From the cell containing the given text, extract its center point as (x, y) coordinate. 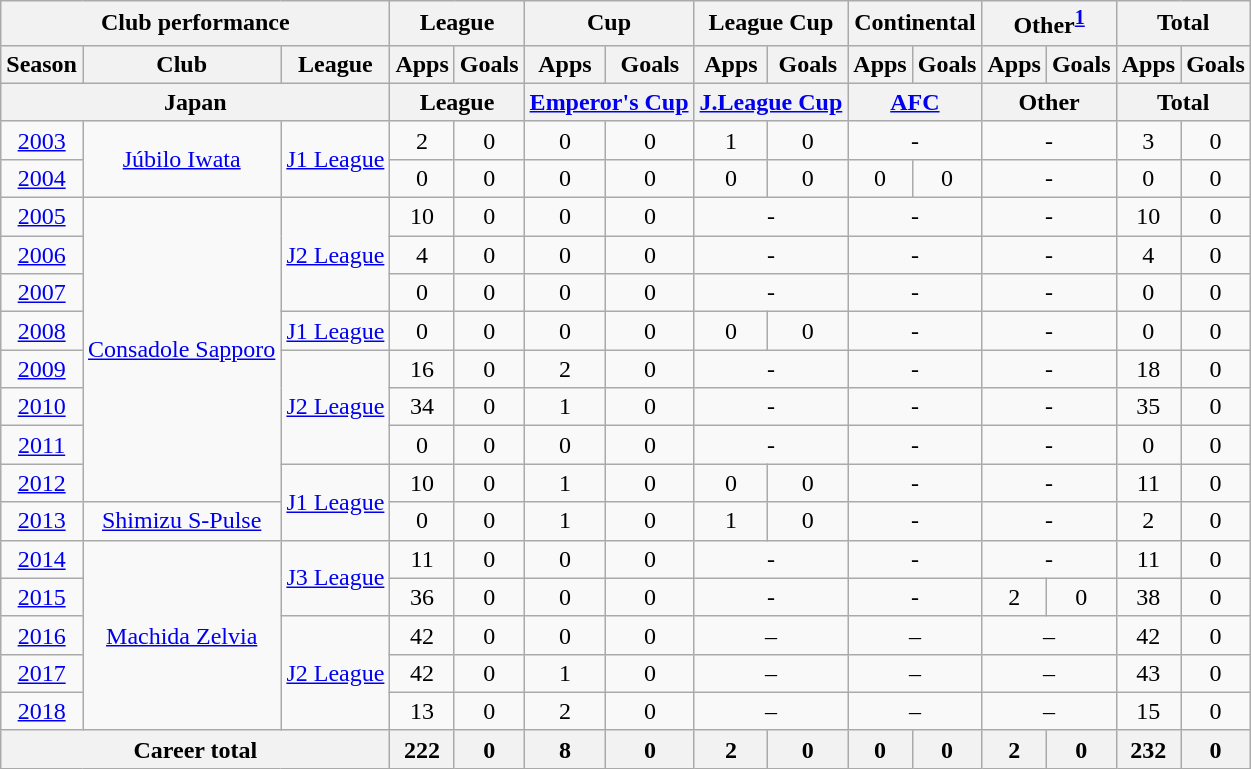
Shimizu S-Pulse (181, 521)
18 (1148, 369)
Club (181, 64)
Career total (196, 749)
8 (565, 749)
2008 (42, 331)
J3 League (336, 578)
2013 (42, 521)
43 (1148, 673)
3 (1148, 140)
2018 (42, 711)
35 (1148, 407)
2017 (42, 673)
15 (1148, 711)
232 (1148, 749)
13 (422, 711)
2005 (42, 217)
2016 (42, 635)
Emperor's Cup (609, 102)
2014 (42, 559)
36 (422, 597)
2011 (42, 445)
League Cup (771, 24)
Other (1049, 102)
Continental (915, 24)
Japan (196, 102)
2003 (42, 140)
Machida Zelvia (181, 635)
Consadole Sapporo (181, 350)
Club performance (196, 24)
2004 (42, 178)
2007 (42, 293)
2015 (42, 597)
222 (422, 749)
2009 (42, 369)
34 (422, 407)
AFC (915, 102)
Cup (609, 24)
J.League Cup (771, 102)
2012 (42, 483)
16 (422, 369)
Júbilo Iwata (181, 159)
2006 (42, 255)
Season (42, 64)
2010 (42, 407)
Other1 (1049, 24)
38 (1148, 597)
